From the cell containing the given text, extract its center point as (X, Y) coordinate. 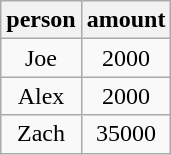
person (41, 20)
Joe (41, 58)
Zach (41, 134)
35000 (126, 134)
Alex (41, 96)
amount (126, 20)
